Scan for the cell matching the given text and deliver its [x, y] coordinate at center. 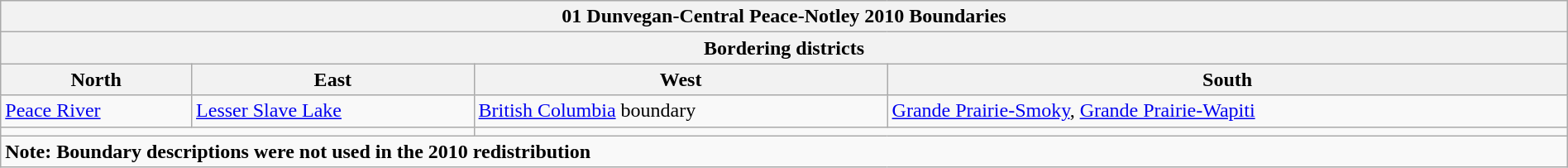
Bordering districts [784, 48]
North [96, 79]
East [333, 79]
South [1227, 79]
01 Dunvegan-Central Peace-Notley 2010 Boundaries [784, 17]
Note: Boundary descriptions were not used in the 2010 redistribution [784, 151]
West [681, 79]
British Columbia boundary [681, 111]
Peace River [96, 111]
Lesser Slave Lake [333, 111]
Grande Prairie-Smoky, Grande Prairie-Wapiti [1227, 111]
